Identify which cell holds the provided text, then report its (x, y) central coordinate. 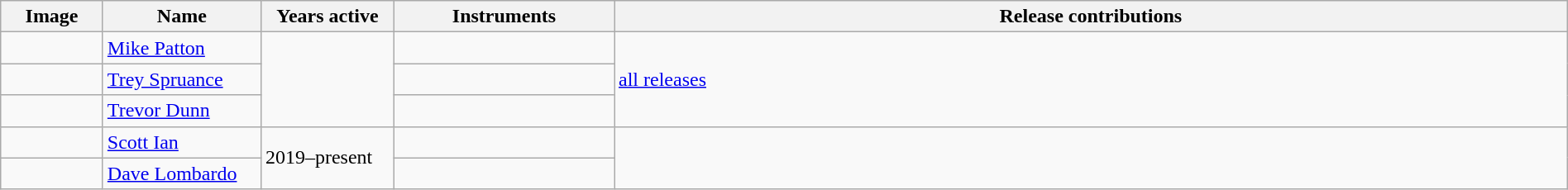
Dave Lombardo (182, 173)
Trey Spruance (182, 79)
Instruments (504, 17)
2019–present (327, 158)
Scott Ian (182, 142)
Mike Patton (182, 48)
Trevor Dunn (182, 111)
Years active (327, 17)
Name (182, 17)
Image (52, 17)
all releases (1090, 79)
Release contributions (1090, 17)
